Identify which cell holds the provided text, then report its (X, Y) central coordinate. 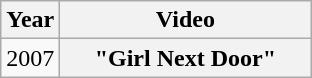
2007 (30, 58)
"Girl Next Door" (186, 58)
Video (186, 20)
Year (30, 20)
